Identify which cell holds the provided text, then report its [X, Y] central coordinate. 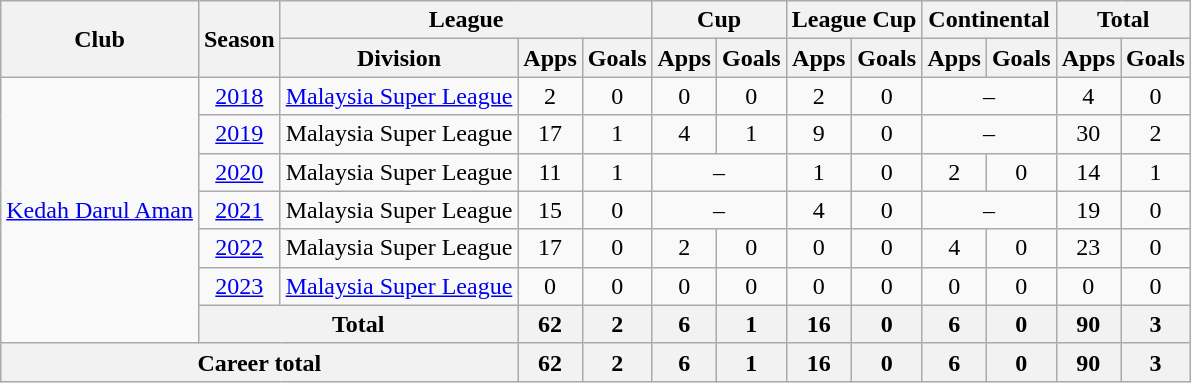
30 [1088, 134]
2022 [239, 248]
9 [818, 134]
Division [399, 58]
2021 [239, 210]
2023 [239, 286]
League Cup [854, 20]
23 [1088, 248]
14 [1088, 172]
League [466, 20]
Continental [989, 20]
15 [550, 210]
2020 [239, 172]
Club [100, 39]
Cup [719, 20]
Career total [260, 362]
2019 [239, 134]
Kedah Darul Aman [100, 210]
11 [550, 172]
Season [239, 39]
2018 [239, 96]
19 [1088, 210]
